Detect which cell encompasses the target text, then output its (x, y) center coordinate. 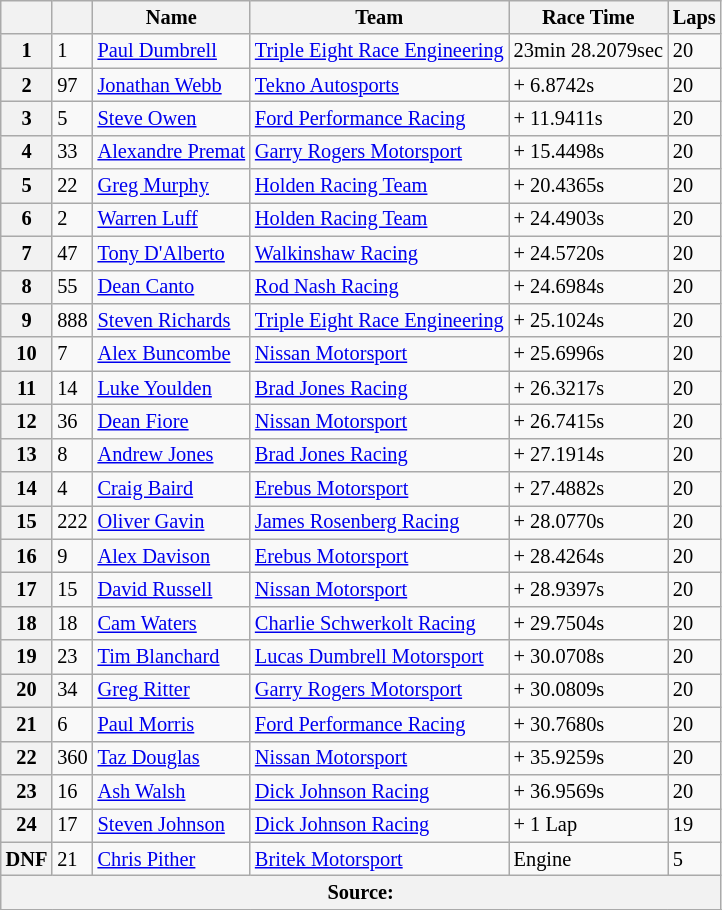
Tekno Autosports (380, 85)
Paul Morris (172, 724)
DNF (27, 859)
+ 35.9259s (588, 758)
Alexandre Premat (172, 152)
+ 29.7504s (588, 623)
Paul Dumbrell (172, 51)
11 (27, 388)
Oliver Gavin (172, 522)
+ 15.4498s (588, 152)
+ 26.7415s (588, 421)
Source: (361, 892)
3 (27, 118)
+ 6.8742s (588, 85)
23min 28.2079sec (588, 51)
+ 28.9397s (588, 589)
12 (27, 421)
Jonathan Webb (172, 85)
Warren Luff (172, 219)
97 (72, 85)
36 (72, 421)
Dean Fiore (172, 421)
Ash Walsh (172, 791)
Charlie Schwerkolt Racing (380, 623)
Tony D'Alberto (172, 253)
Steve Owen (172, 118)
Walkinshaw Racing (380, 253)
Dean Canto (172, 287)
Greg Murphy (172, 186)
13 (27, 455)
Chris Pither (172, 859)
+ 24.4903s (588, 219)
Alex Davison (172, 556)
+ 25.1024s (588, 320)
+ 28.4264s (588, 556)
+ 28.0770s (588, 522)
Engine (588, 859)
33 (72, 152)
+ 27.1914s (588, 455)
Lucas Dumbrell Motorsport (380, 657)
Greg Ritter (172, 690)
+ 30.0708s (588, 657)
David Russell (172, 589)
Steven Johnson (172, 825)
+ 30.0809s (588, 690)
10 (27, 354)
Steven Richards (172, 320)
360 (72, 758)
+ 26.3217s (588, 388)
James Rosenberg Racing (380, 522)
Andrew Jones (172, 455)
+ 20.4365s (588, 186)
47 (72, 253)
Cam Waters (172, 623)
24 (27, 825)
Taz Douglas (172, 758)
Britek Motorsport (380, 859)
Name (172, 17)
+ 30.7680s (588, 724)
222 (72, 522)
888 (72, 320)
Tim Blanchard (172, 657)
+ 11.9411s (588, 118)
+ 1 Lap (588, 825)
34 (72, 690)
+ 24.6984s (588, 287)
55 (72, 287)
Craig Baird (172, 489)
+ 27.4882s (588, 489)
Laps (694, 17)
Alex Buncombe (172, 354)
Team (380, 17)
Rod Nash Racing (380, 287)
+ 36.9569s (588, 791)
+ 24.5720s (588, 253)
Race Time (588, 17)
+ 25.6996s (588, 354)
Luke Youlden (172, 388)
